Find where the given text appears and provide that cell's center as (X, Y) coordinate. 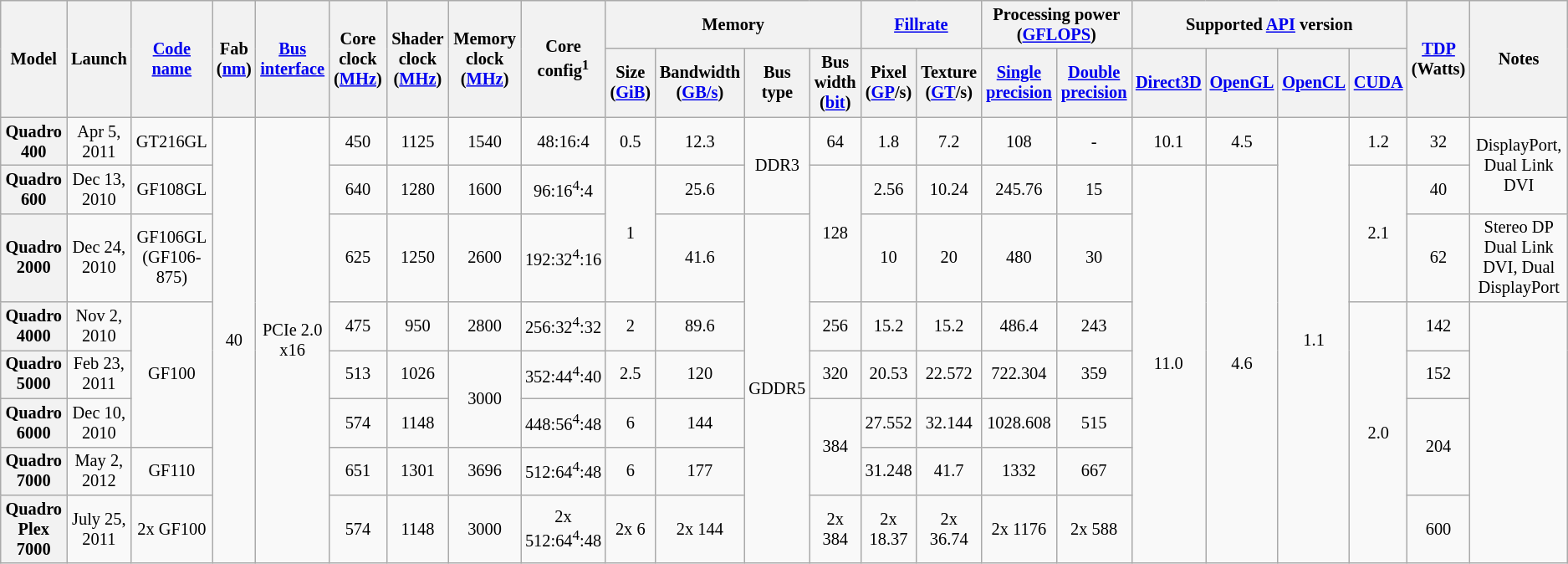
1028.608 (1019, 423)
Memory (733, 24)
20.53 (888, 374)
2x 36.74 (949, 529)
Texture (GT/s) (949, 83)
1280 (418, 189)
DisplayPort, Dual Link DVI (1519, 166)
32.144 (949, 423)
Core clock (MHz) (358, 59)
512:644:48 (564, 471)
513 (358, 374)
OpenGL (1243, 83)
Apr 5, 2011 (99, 141)
Core config1 (564, 59)
25.6 (699, 189)
Bus width (bit) (835, 83)
12.3 (699, 141)
TDP (Watts) (1438, 59)
256 (835, 326)
2x 1176 (1019, 529)
2x 18.37 (888, 529)
475 (358, 326)
1540 (485, 141)
320 (835, 374)
- (1094, 141)
450 (358, 141)
515 (1094, 423)
Pixel (GP/s) (888, 83)
243 (1094, 326)
0.5 (631, 141)
GT216GL (172, 141)
2600 (485, 258)
Code name (172, 59)
10.1 (1169, 141)
PCIe 2.0 x16 (293, 340)
256:324:32 (564, 326)
96:164:4 (564, 189)
950 (418, 326)
486.4 (1019, 326)
10 (888, 258)
30 (1094, 258)
1 (631, 233)
Bandwidth (GB/s) (699, 83)
20 (949, 258)
Dec 24, 2010 (99, 258)
120 (699, 374)
1250 (418, 258)
Dec 10, 2010 (99, 423)
4.5 (1243, 141)
GF100 (172, 375)
142 (1438, 326)
Memory clock (MHz) (485, 59)
GDDR5 (777, 388)
651 (358, 471)
Bus interface (293, 59)
15 (1094, 189)
Quadro 4000 (33, 326)
89.6 (699, 326)
600 (1438, 529)
1332 (1019, 471)
667 (1094, 471)
OpenCL (1314, 83)
2x 144 (699, 529)
245.76 (1019, 189)
Single precision (1019, 83)
108 (1019, 141)
Fab (nm) (234, 59)
2.1 (1378, 233)
GF110 (172, 471)
62 (1438, 258)
64 (835, 141)
2800 (485, 326)
7.2 (949, 141)
2.5 (631, 374)
1.8 (888, 141)
May 2, 2012 (99, 471)
Bus type (777, 83)
2x 512:644:48 (564, 529)
GF108GL (172, 189)
Quadro 6000 (33, 423)
1.1 (1314, 340)
2.0 (1378, 433)
384 (835, 447)
Quadro 5000 (33, 374)
41.7 (949, 471)
Quadro 2000 (33, 258)
1.2 (1378, 141)
128 (835, 233)
32 (1438, 141)
640 (358, 189)
48:16:4 (564, 141)
192:324:16 (564, 258)
Nov 2, 2010 (99, 326)
41.6 (699, 258)
Quadro 7000 (33, 471)
Shader clock (MHz) (418, 59)
177 (699, 471)
11.0 (1169, 364)
3696 (485, 471)
359 (1094, 374)
Feb 23, 2011 (99, 374)
152 (1438, 374)
Double precision (1094, 83)
4.6 (1243, 364)
2.56 (888, 189)
352:444:40 (564, 374)
2x 384 (835, 529)
31.248 (888, 471)
Quadro 600 (33, 189)
1600 (485, 189)
Supported API version (1269, 24)
625 (358, 258)
144 (699, 423)
1125 (418, 141)
1026 (418, 374)
Fillrate (921, 24)
Size (GiB) (631, 83)
480 (1019, 258)
2x GF100 (172, 529)
2x 588 (1094, 529)
Model (33, 59)
CUDA (1378, 83)
Quadro 400 (33, 141)
2 (631, 326)
204 (1438, 447)
22.572 (949, 374)
722.304 (1019, 374)
1301 (418, 471)
GF106GL (GF106-875) (172, 258)
Launch (99, 59)
Notes (1519, 59)
Processing power (GFLOPS) (1057, 24)
448:564:48 (564, 423)
27.552 (888, 423)
10.24 (949, 189)
Stereo DP Dual Link DVI, Dual DisplayPort (1519, 258)
Direct3D (1169, 83)
July 25, 2011 (99, 529)
Dec 13, 2010 (99, 189)
2x 6 (631, 529)
DDR3 (777, 166)
Quadro Plex 7000 (33, 529)
